Extract the [x, y] coordinate from the center of the cell holding the provided text.  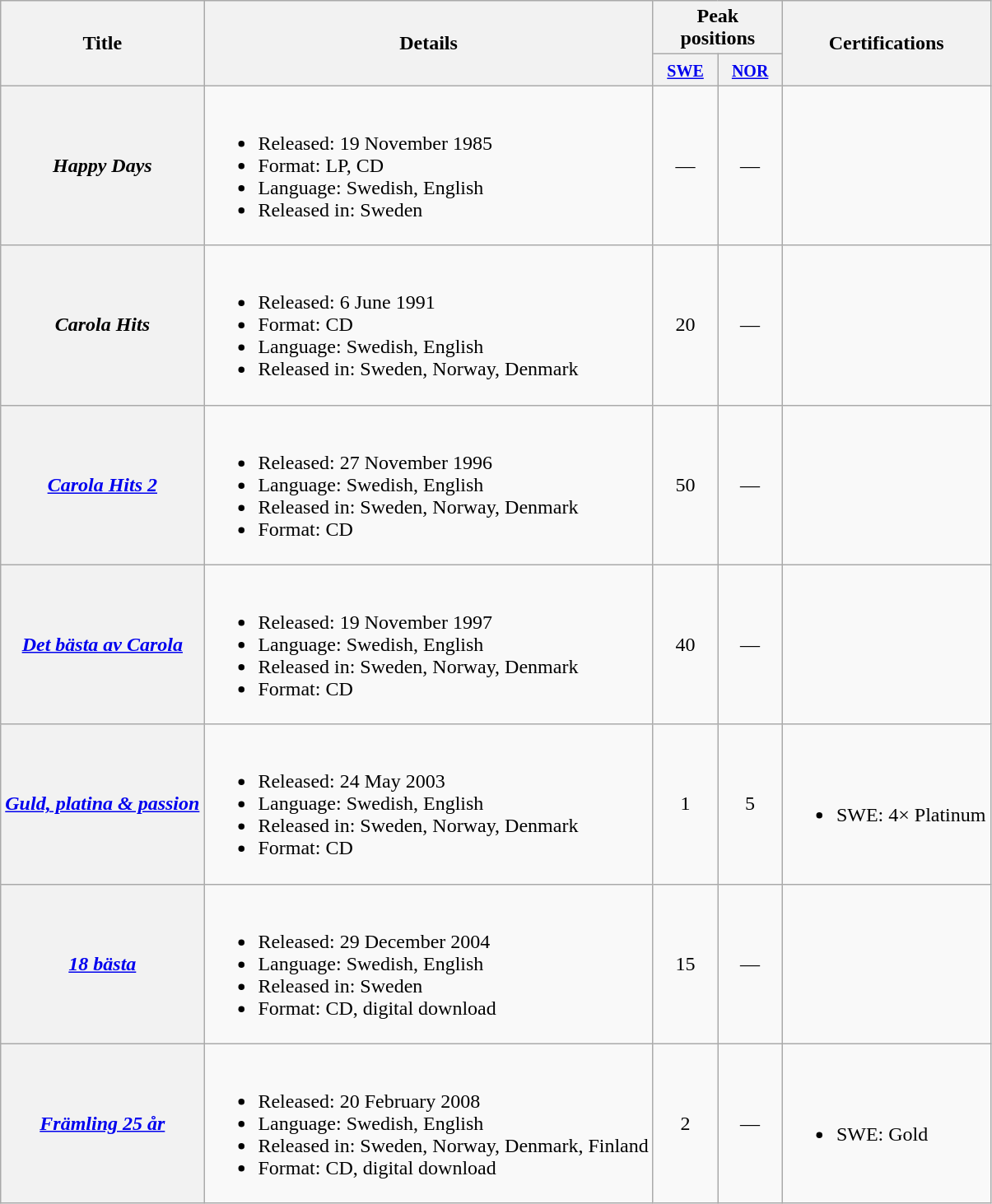
Carola Hits 2 [102, 485]
1 [685, 804]
Främling 25 år [102, 1123]
Released: 24 May 2003Language: Swedish, EnglishReleased in: Sweden, Norway, DenmarkFormat: CD [428, 804]
Certifications [886, 43]
SWE: 4× Platinum [886, 804]
2 [685, 1123]
Carola Hits [102, 325]
Released: 27 November 1996Language: Swedish, EnglishReleased in: Sweden, Norway, DenmarkFormat: CD [428, 485]
Released: 19 November 1985Format: LP, CDLanguage: Swedish, EnglishReleased in: Sweden [428, 165]
15 [685, 964]
Released: 29 December 2004Language: Swedish, EnglishReleased in: SwedenFormat: CD, digital download [428, 964]
SWE: Gold [886, 1123]
20 [685, 325]
Happy Days [102, 165]
Released: 20 February 2008Language: Swedish, EnglishReleased in: Sweden, Norway, Denmark, FinlandFormat: CD, digital download [428, 1123]
Released: 6 June 1991Format: CDLanguage: Swedish, EnglishReleased in: Sweden, Norway, Denmark [428, 325]
NOR [751, 70]
Title [102, 43]
40 [685, 644]
Released: 19 November 1997Language: Swedish, EnglishReleased in: Sweden, Norway, DenmarkFormat: CD [428, 644]
18 bästa [102, 964]
Details [428, 43]
Peak positions [718, 28]
Guld, platina & passion [102, 804]
50 [685, 485]
5 [751, 804]
Det bästa av Carola [102, 644]
SWE [685, 70]
